For the text-containing cell, return its midpoint in (X, Y) coordinate format. 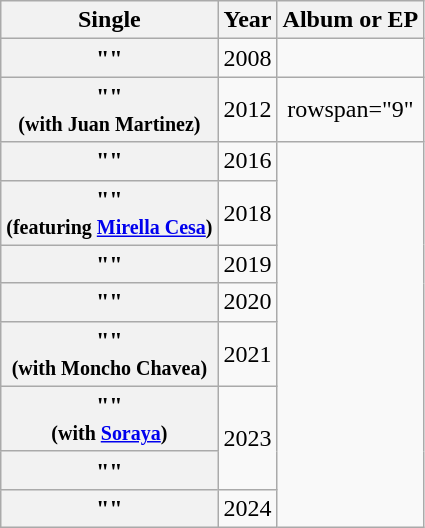
""(with Juan Martinez) (110, 110)
2012 (248, 110)
2020 (248, 302)
2008 (248, 58)
rowspan="9" (350, 110)
2023 (248, 438)
Album or EP (350, 20)
2018 (248, 212)
2021 (248, 354)
2019 (248, 264)
""(with Soraya) (110, 418)
2024 (248, 508)
2016 (248, 161)
Year (248, 20)
""(featuring Mirella Cesa) (110, 212)
Single (110, 20)
""(with Moncho Chavea) (110, 354)
